Find where the given text appears and provide that cell's center as [x, y] coordinate. 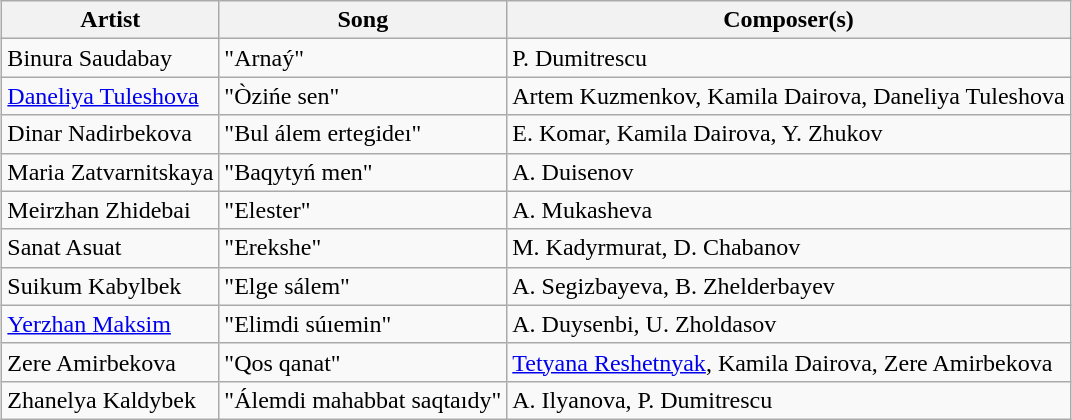
Zere Amirbekova [110, 362]
"Baqytyń men" [363, 172]
"Elge sálem" [363, 286]
Binura Saudabay [110, 58]
Meirzhan Zhidebai [110, 210]
"Qos qanat" [363, 362]
E. Komar, Kamila Dairova, Y. Zhukov [788, 134]
P. Dumitrescu [788, 58]
Artem Kuzmenkov, Kamila Dairova, Daneliya Tuleshova [788, 96]
Tetyana Reshetnyak, Kamila Dairova, Zere Amirbekova [788, 362]
"Álemdi mahabbat saqtaıdy" [363, 400]
"Arnaý" [363, 58]
Artist [110, 20]
"Elester" [363, 210]
A. Ilyanova, P. Dumitrescu [788, 400]
Composer(s) [788, 20]
A. Mukasheva [788, 210]
Daneliya Tuleshova [110, 96]
Song [363, 20]
A. Duysenbi, U. Zholdasov [788, 324]
Maria Zatvarnitskaya [110, 172]
Zhanelya Kaldybek [110, 400]
"Elimdi súıemin" [363, 324]
"Bul álem ertegideı" [363, 134]
"Òzińe sen" [363, 96]
Dinar Nadirbekova [110, 134]
Sanat Asuat [110, 248]
A. Duisenov [788, 172]
Suikum Kabylbek [110, 286]
M. Kadyrmurat, D. Chabanov [788, 248]
A. Segizbayeva, B. Zhelderbayev [788, 286]
"Erekshe" [363, 248]
Yerzhan Maksim [110, 324]
